Detect which cell encompasses the target text, then output its [X, Y] center coordinate. 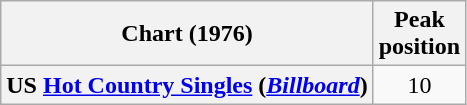
US Hot Country Singles (Billboard) [187, 85]
Peakposition [419, 34]
10 [419, 85]
Chart (1976) [187, 34]
